Output the (x, y) coordinate of the center of the cell containing the given text.  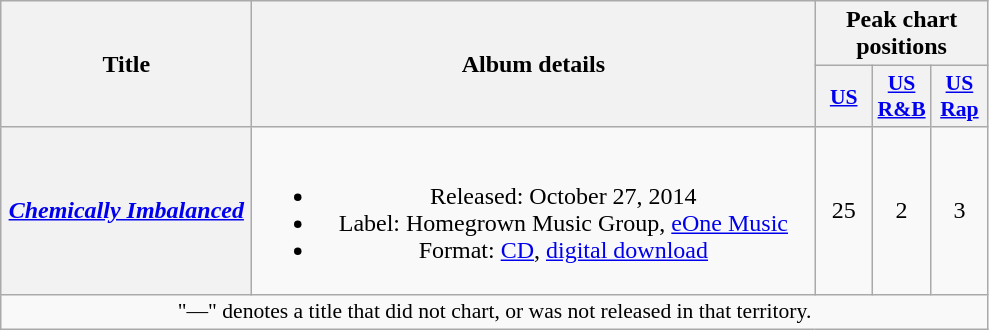
US Rap (960, 96)
US R&B (902, 96)
Chemically Imbalanced (126, 210)
25 (844, 210)
Peak chart positions (902, 34)
Album details (534, 64)
Released: October 27, 2014Label: Homegrown Music Group, eOne MusicFormat: CD, digital download (534, 210)
3 (960, 210)
Title (126, 64)
2 (902, 210)
"—" denotes a title that did not chart, or was not released in that territory. (494, 312)
US (844, 96)
